Provide the [x, y] coordinate of the cell's center where the given text is located.  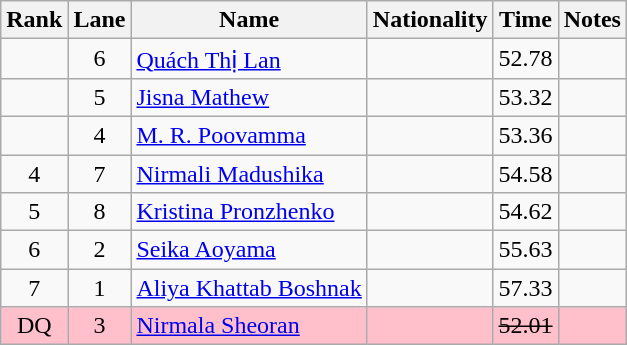
52.01 [526, 326]
Rank [34, 20]
Nirmali Madushika [249, 173]
55.63 [526, 250]
Jisna Mathew [249, 97]
54.58 [526, 173]
Name [249, 20]
1 [100, 288]
53.32 [526, 97]
2 [100, 250]
Kristina Pronzhenko [249, 212]
Nirmala Sheoran [249, 326]
DQ [34, 326]
52.78 [526, 59]
Time [526, 20]
Nationality [430, 20]
Notes [592, 20]
57.33 [526, 288]
54.62 [526, 212]
8 [100, 212]
M. R. Poovamma [249, 135]
3 [100, 326]
Aliya Khattab Boshnak [249, 288]
53.36 [526, 135]
Lane [100, 20]
Quách Thị Lan [249, 59]
Seika Aoyama [249, 250]
